Locate the cell with the specified text and output its (X, Y) center coordinate. 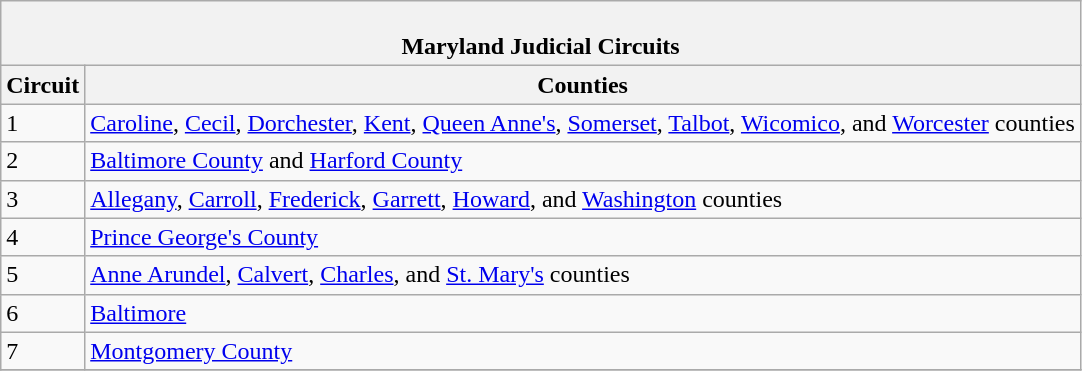
Maryland Judicial Circuits (541, 34)
Anne Arundel, Calvert, Charles, and St. Mary's counties (583, 275)
5 (43, 275)
Baltimore (583, 313)
Prince George's County (583, 237)
4 (43, 237)
1 (43, 123)
Montgomery County (583, 351)
Baltimore County and Harford County (583, 161)
2 (43, 161)
Circuit (43, 85)
7 (43, 351)
6 (43, 313)
Allegany, Carroll, Frederick, Garrett, Howard, and Washington counties (583, 199)
Counties (583, 85)
3 (43, 199)
Caroline, Cecil, Dorchester, Kent, Queen Anne's, Somerset, Talbot, Wicomico, and Worcester counties (583, 123)
